For the text-containing cell, return its midpoint in [x, y] coordinate format. 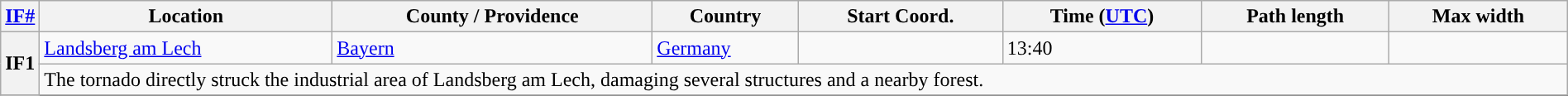
Landsberg am Lech [186, 48]
IF# [20, 17]
Path length [1295, 17]
The tornado directly struck the industrial area of Landsberg am Lech, damaging several structures and a nearby forest. [804, 79]
Location [186, 17]
Country [726, 17]
IF1 [20, 64]
Germany [726, 48]
13:40 [1102, 48]
Bayern [493, 48]
Start Coord. [900, 17]
Time (UTC) [1102, 17]
County / Providence [493, 17]
Max width [1479, 17]
